Search for the cell housing the specified text and yield its (X, Y) center coordinate. 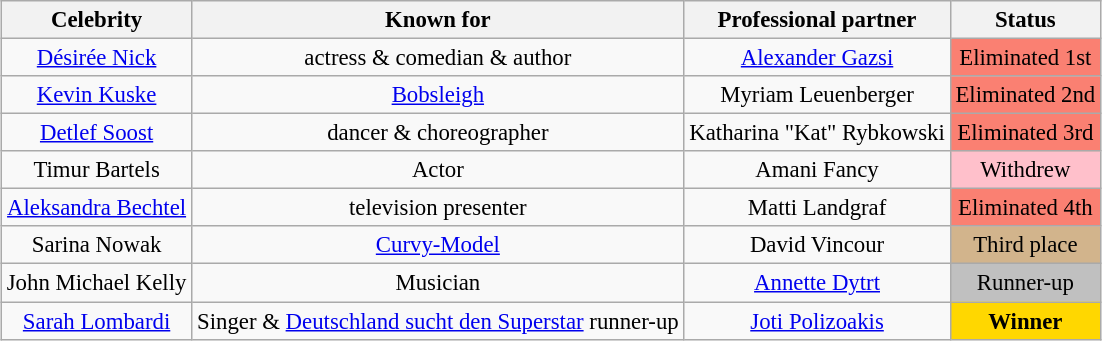
Curvy-Model (438, 245)
Singer & Deutschland sucht den Superstar runner-up (438, 321)
Sarah Lombardi (96, 321)
Sarina Nowak (96, 245)
Timur Bartels (96, 170)
Katharina "Kat" Rybkowski (817, 133)
Annette Dytrt (817, 283)
Third place (1025, 245)
Professional partner (817, 20)
dancer & choreographer (438, 133)
Myriam Leuenberger (817, 95)
Eliminated 4th (1025, 208)
Winner (1025, 321)
television presenter (438, 208)
actress & comedian & author (438, 57)
Alexander Gazsi (817, 57)
Eliminated 3rd (1025, 133)
Runner-up (1025, 283)
David Vincour (817, 245)
Status (1025, 20)
Aleksandra Bechtel (96, 208)
Known for (438, 20)
Amani Fancy (817, 170)
Detlef Soost (96, 133)
Musician (438, 283)
Eliminated 1st (1025, 57)
Bobsleigh (438, 95)
Matti Landgraf (817, 208)
Withdrew (1025, 170)
Celebrity (96, 20)
Kevin Kuske (96, 95)
Joti Polizoakis (817, 321)
Désirée Nick (96, 57)
John Michael Kelly (96, 283)
Eliminated 2nd (1025, 95)
Actor (438, 170)
